From the cell containing the given text, extract its center point as [X, Y] coordinate. 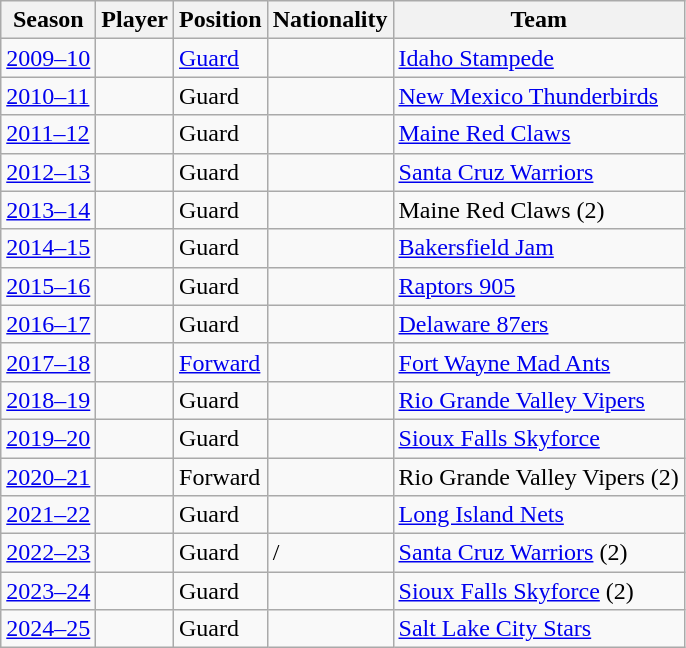
Sioux Falls Skyforce (2) [538, 591]
2018–19 [48, 400]
Player [135, 20]
2015–16 [48, 286]
2012–13 [48, 172]
2020–21 [48, 477]
Rio Grande Valley Vipers (2) [538, 477]
Sioux Falls Skyforce [538, 438]
Raptors 905 [538, 286]
New Mexico Thunderbirds [538, 96]
Long Island Nets [538, 515]
Team [538, 20]
2023–24 [48, 591]
Rio Grande Valley Vipers [538, 400]
Santa Cruz Warriors (2) [538, 553]
2009–10 [48, 58]
2014–15 [48, 248]
2024–25 [48, 629]
Fort Wayne Mad Ants [538, 362]
/ [330, 553]
2013–14 [48, 210]
Season [48, 20]
Salt Lake City Stars [538, 629]
2019–20 [48, 438]
Position [221, 20]
2011–12 [48, 134]
2022–23 [48, 553]
Bakersfield Jam [538, 248]
Nationality [330, 20]
Maine Red Claws [538, 134]
2010–11 [48, 96]
Delaware 87ers [538, 324]
Idaho Stampede [538, 58]
2016–17 [48, 324]
Maine Red Claws (2) [538, 210]
2017–18 [48, 362]
2021–22 [48, 515]
Santa Cruz Warriors [538, 172]
